Determine the [x, y] coordinate at the center of the cell enclosing the given text.  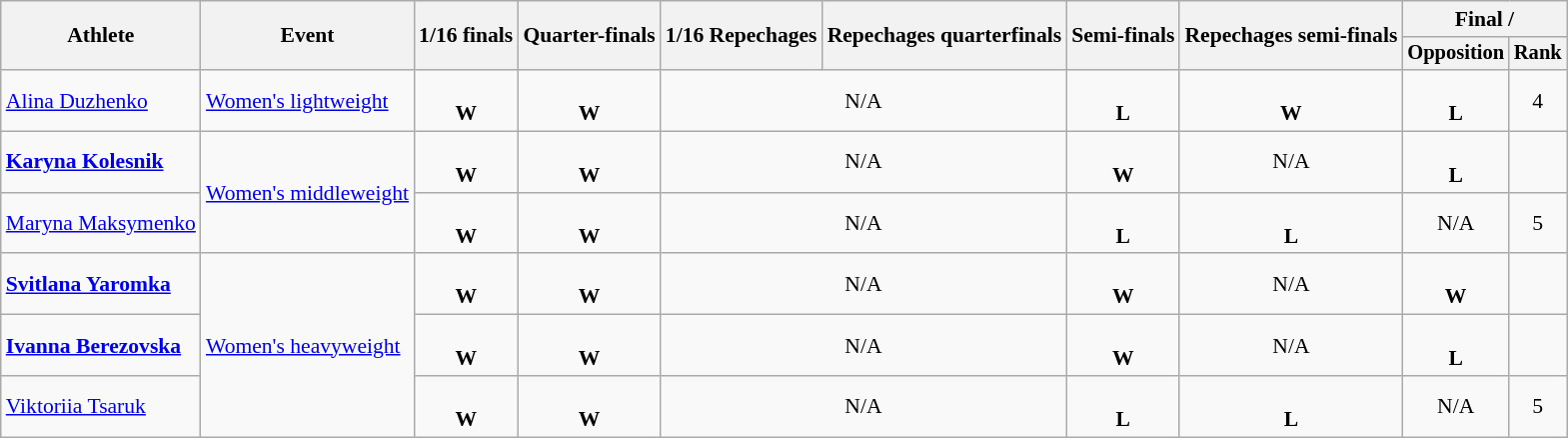
Svitlana Yaromka [101, 284]
Athlete [101, 36]
Women's middleweight [308, 193]
1/16 Repechages [742, 36]
Alina Duzhenko [101, 100]
Final / [1484, 19]
Event [308, 36]
Quarter-finals [589, 36]
Viktoriia Tsaruk [101, 406]
Repechages semi-finals [1291, 36]
Ivanna Berezovska [101, 346]
Rank [1538, 54]
Women's lightweight [308, 100]
4 [1538, 100]
1/16 finals [466, 36]
Maryna Maksymenko [101, 224]
Opposition [1455, 54]
Women's heavyweight [308, 346]
Semi-finals [1123, 36]
Karyna Kolesnik [101, 162]
Repechages quarterfinals [945, 36]
